Return the (x, y) coordinate for the center point of the cell that contains the specified text.  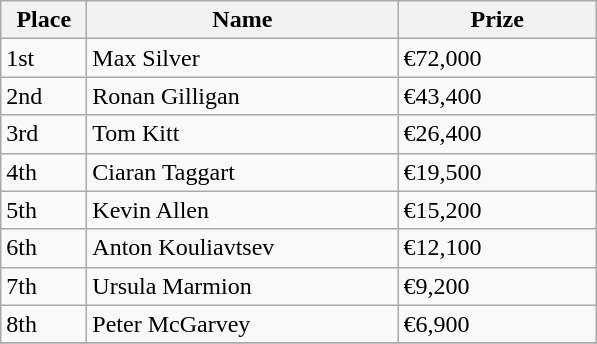
Ciaran Taggart (242, 172)
Kevin Allen (242, 210)
Tom Kitt (242, 134)
5th (44, 210)
4th (44, 172)
€12,100 (498, 248)
Anton Kouliavtsev (242, 248)
3rd (44, 134)
8th (44, 324)
Place (44, 20)
2nd (44, 96)
€72,000 (498, 58)
Prize (498, 20)
€15,200 (498, 210)
€9,200 (498, 286)
€43,400 (498, 96)
Ronan Gilligan (242, 96)
€19,500 (498, 172)
Max Silver (242, 58)
1st (44, 58)
€26,400 (498, 134)
6th (44, 248)
Name (242, 20)
Ursula Marmion (242, 286)
7th (44, 286)
Peter McGarvey (242, 324)
€6,900 (498, 324)
